Pinpoint the cell where the given text exists, returning its (x, y) midpoint coordinate. 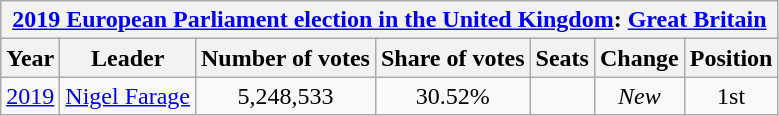
2019 (30, 96)
Seats (562, 58)
Change (639, 58)
Number of votes (285, 58)
1st (731, 96)
2019 European Parliament election in the United Kingdom: Great Britain (390, 20)
Year (30, 58)
5,248,533 (285, 96)
Leader (128, 58)
Share of votes (452, 58)
30.52% (452, 96)
Position (731, 58)
Nigel Farage (128, 96)
New (639, 96)
